From the cell containing the given text, extract its center point as (x, y) coordinate. 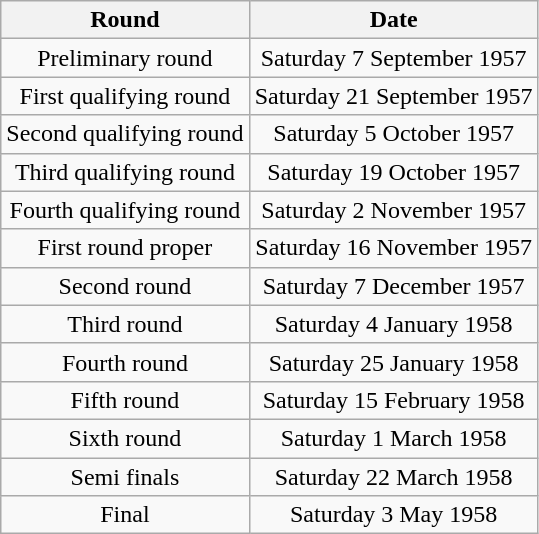
First qualifying round (125, 96)
Third qualifying round (125, 172)
Date (394, 20)
Saturday 22 March 1958 (394, 477)
Saturday 15 February 1958 (394, 400)
Fourth qualifying round (125, 210)
Second round (125, 286)
First round proper (125, 248)
Round (125, 20)
Saturday 5 October 1957 (394, 134)
Second qualifying round (125, 134)
Sixth round (125, 438)
Saturday 21 September 1957 (394, 96)
Saturday 25 January 1958 (394, 362)
Preliminary round (125, 58)
Semi finals (125, 477)
Fifth round (125, 400)
Third round (125, 324)
Saturday 19 October 1957 (394, 172)
Final (125, 515)
Saturday 16 November 1957 (394, 248)
Fourth round (125, 362)
Saturday 3 May 1958 (394, 515)
Saturday 7 December 1957 (394, 286)
Saturday 1 March 1958 (394, 438)
Saturday 4 January 1958 (394, 324)
Saturday 2 November 1957 (394, 210)
Saturday 7 September 1957 (394, 58)
